Provide the [X, Y] coordinate of the cell's center where the given text is located.  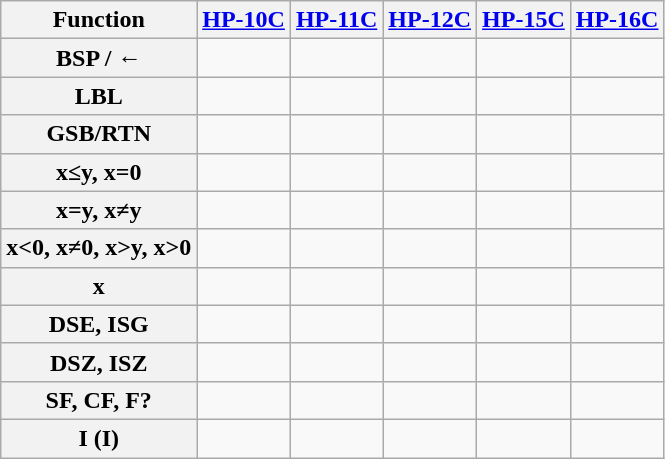
HP-12C [430, 20]
x<0, x≠0, x>y, x>0 [99, 248]
DSZ, ISZ [99, 362]
HP-16C [617, 20]
DSE, ISG [99, 324]
SF, CF, F? [99, 400]
BSP / ← [99, 58]
LBL [99, 96]
x [99, 286]
I (I) [99, 438]
HP-11C [336, 20]
Function [99, 20]
HP-10C [244, 20]
x≤y, x=0 [99, 172]
x=y, x≠y [99, 210]
HP-15C [524, 20]
GSB/RTN [99, 134]
